From the cell containing the given text, extract its center point as (x, y) coordinate. 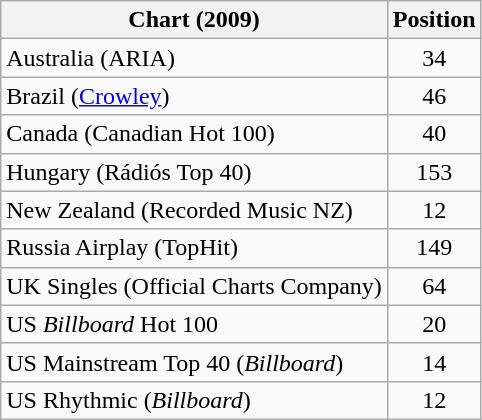
46 (434, 96)
US Rhythmic (Billboard) (194, 400)
UK Singles (Official Charts Company) (194, 286)
Chart (2009) (194, 20)
US Billboard Hot 100 (194, 324)
Position (434, 20)
14 (434, 362)
149 (434, 248)
New Zealand (Recorded Music NZ) (194, 210)
Australia (ARIA) (194, 58)
Hungary (Rádiós Top 40) (194, 172)
US Mainstream Top 40 (Billboard) (194, 362)
34 (434, 58)
153 (434, 172)
64 (434, 286)
Brazil (Crowley) (194, 96)
20 (434, 324)
Canada (Canadian Hot 100) (194, 134)
Russia Airplay (TopHit) (194, 248)
40 (434, 134)
